Return [X, Y] of the center of cell containing provided text 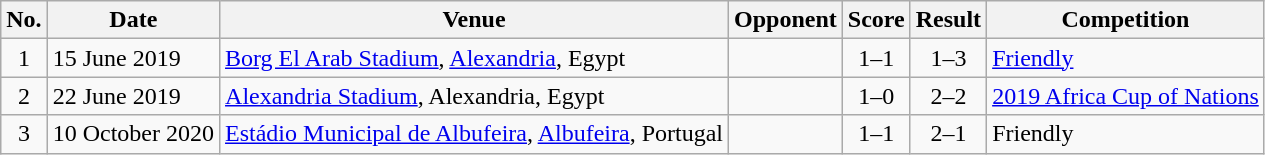
2019 Africa Cup of Nations [1126, 96]
Result [948, 20]
Opponent [785, 20]
22 June 2019 [133, 96]
Date [133, 20]
1–0 [876, 96]
1 [24, 58]
Alexandria Stadium, Alexandria, Egypt [474, 96]
Score [876, 20]
Venue [474, 20]
2 [24, 96]
15 June 2019 [133, 58]
3 [24, 134]
1–3 [948, 58]
No. [24, 20]
Competition [1126, 20]
2–2 [948, 96]
10 October 2020 [133, 134]
2–1 [948, 134]
Borg El Arab Stadium, Alexandria, Egypt [474, 58]
Estádio Municipal de Albufeira, Albufeira, Portugal [474, 134]
